Output the (X, Y) coordinate of the center of the cell containing the given text.  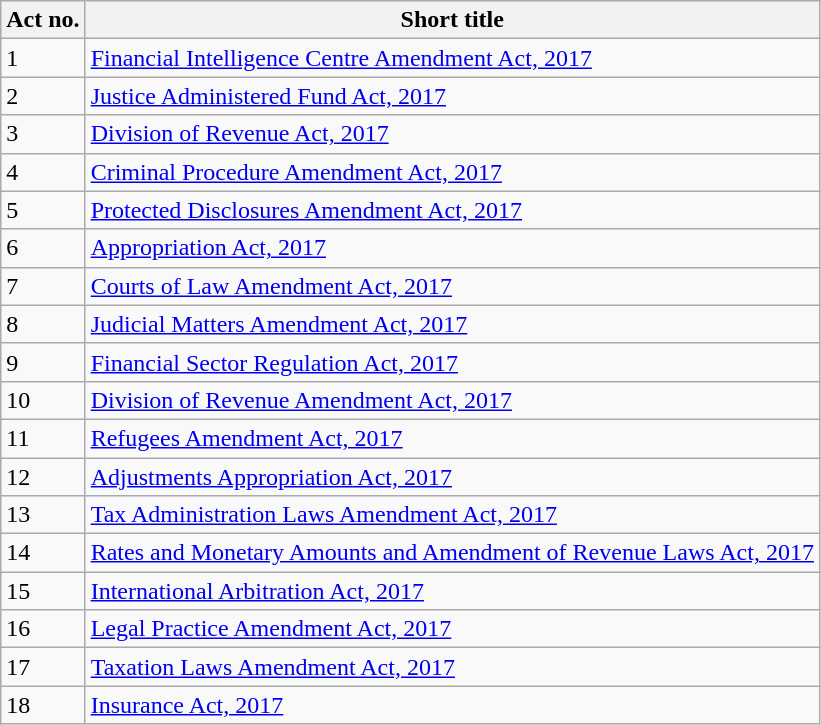
10 (43, 400)
Insurance Act, 2017 (452, 705)
13 (43, 515)
Division of Revenue Amendment Act, 2017 (452, 400)
International Arbitration Act, 2017 (452, 591)
Taxation Laws Amendment Act, 2017 (452, 667)
8 (43, 324)
2 (43, 96)
Short title (452, 20)
17 (43, 667)
15 (43, 591)
3 (43, 134)
6 (43, 248)
12 (43, 477)
5 (43, 210)
Legal Practice Amendment Act, 2017 (452, 629)
Tax Administration Laws Amendment Act, 2017 (452, 515)
18 (43, 705)
Appropriation Act, 2017 (452, 248)
Division of Revenue Act, 2017 (452, 134)
9 (43, 362)
Protected Disclosures Amendment Act, 2017 (452, 210)
Rates and Monetary Amounts and Amendment of Revenue Laws Act, 2017 (452, 553)
Justice Administered Fund Act, 2017 (452, 96)
Act no. (43, 20)
14 (43, 553)
11 (43, 438)
Courts of Law Amendment Act, 2017 (452, 286)
4 (43, 172)
16 (43, 629)
Financial Sector Regulation Act, 2017 (452, 362)
Adjustments Appropriation Act, 2017 (452, 477)
Criminal Procedure Amendment Act, 2017 (452, 172)
1 (43, 58)
Financial Intelligence Centre Amendment Act, 2017 (452, 58)
Refugees Amendment Act, 2017 (452, 438)
7 (43, 286)
Judicial Matters Amendment Act, 2017 (452, 324)
